Return the (x, y) coordinate for the center point of the cell that contains the specified text.  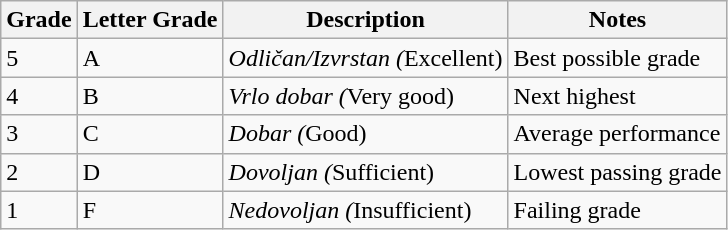
5 (39, 58)
Dobar (Good) (366, 134)
A (150, 58)
Lowest passing grade (618, 172)
Odličan/Izvrstan (Excellent) (366, 58)
C (150, 134)
Dovoljan (Sufficient) (366, 172)
1 (39, 210)
4 (39, 96)
Grade (39, 20)
Average performance (618, 134)
Description (366, 20)
Vrlo dobar (Very good) (366, 96)
D (150, 172)
Next highest (618, 96)
Best possible grade (618, 58)
2 (39, 172)
Notes (618, 20)
3 (39, 134)
Nedovoljan (Insufficient) (366, 210)
B (150, 96)
Failing grade (618, 210)
Letter Grade (150, 20)
F (150, 210)
